Locate the cell with the specified text and output its (x, y) center coordinate. 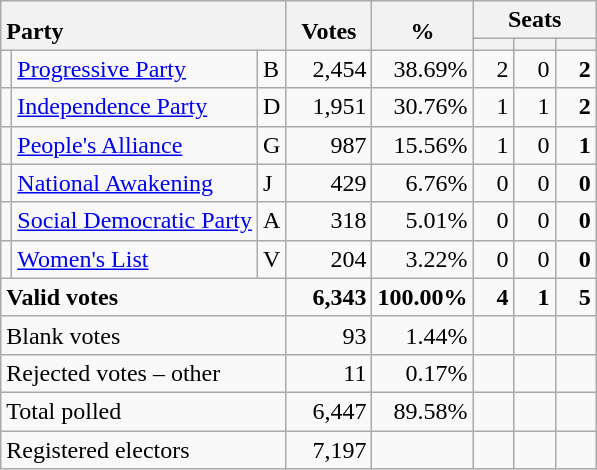
Seats (534, 20)
6,447 (329, 411)
0.17% (422, 373)
3.22% (422, 259)
100.00% (422, 297)
89.58% (422, 411)
30.76% (422, 107)
1,951 (329, 107)
987 (329, 145)
2,454 (329, 69)
1.44% (422, 335)
J (271, 183)
6,343 (329, 297)
11 (329, 373)
People's Alliance (135, 145)
204 (329, 259)
7,197 (329, 449)
318 (329, 221)
5 (576, 297)
Women's List (135, 259)
38.69% (422, 69)
B (271, 69)
Total polled (144, 411)
D (271, 107)
% (422, 26)
V (271, 259)
Rejected votes – other (144, 373)
429 (329, 183)
A (271, 221)
Party (144, 26)
6.76% (422, 183)
93 (329, 335)
Registered electors (144, 449)
5.01% (422, 221)
Social Democratic Party (135, 221)
Votes (329, 26)
Blank votes (144, 335)
15.56% (422, 145)
National Awakening (135, 183)
Progressive Party (135, 69)
Independence Party (135, 107)
4 (494, 297)
Valid votes (144, 297)
G (271, 145)
